Capture the cell that displays the provided text and extract its [x, y] central coordinate. 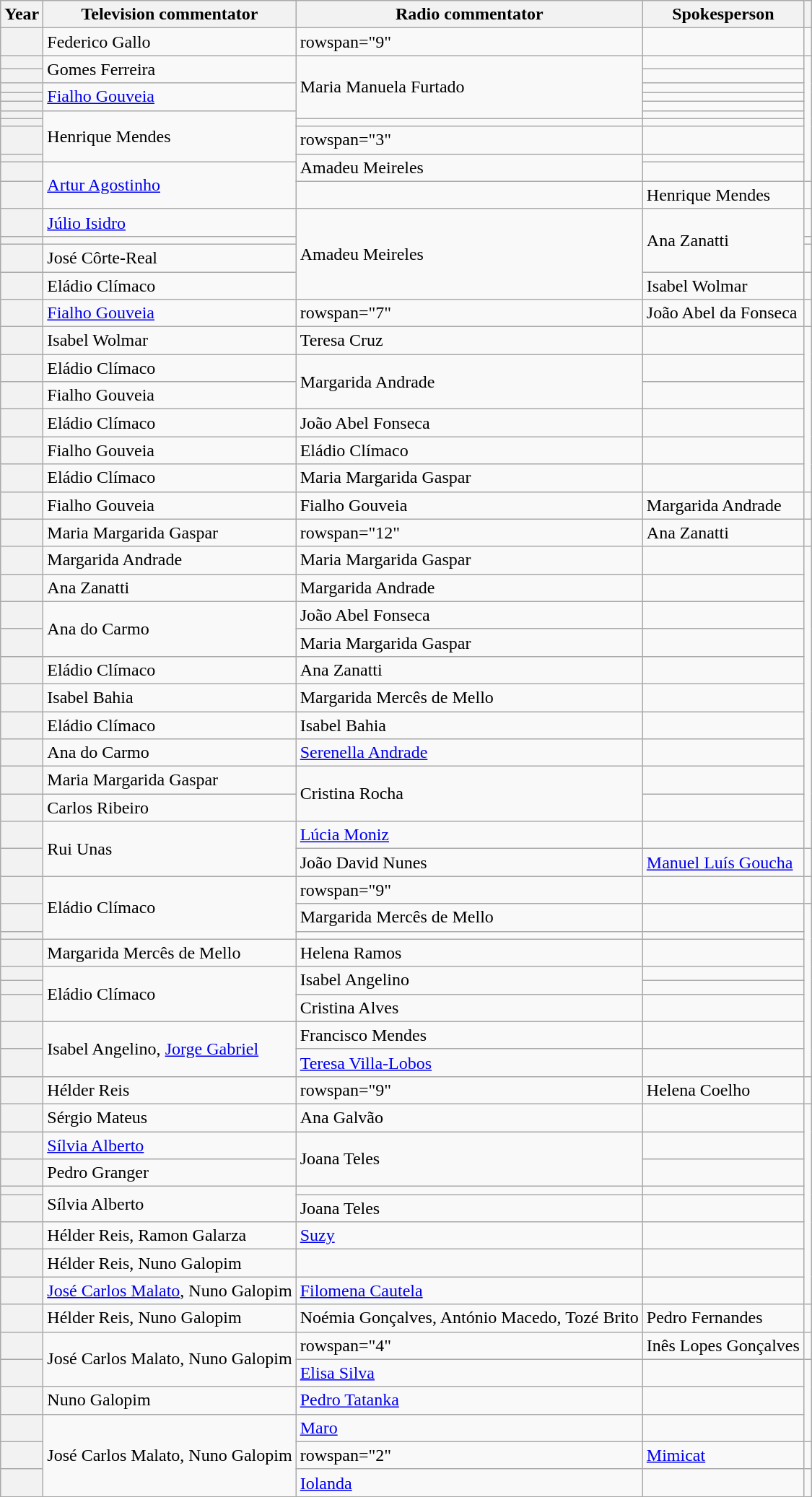
Carlos Ribeiro [170, 808]
Manuel Luís Goucha [723, 863]
Inês Lopes Gonçalves [723, 1345]
Teresa Cruz [469, 341]
Hélder Reis, Ramon Galarza [170, 1236]
Helena Coelho [723, 1090]
Cristina Rocha [469, 794]
Cristina Alves [469, 1008]
Pedro Fernandes [723, 1318]
rowspan="12" [469, 533]
Television commentator [170, 14]
João Abel da Fonseca [723, 313]
rowspan="7" [469, 313]
José Côrte-Real [170, 258]
Nuno Galopim [170, 1400]
Gomes Ferreira [170, 69]
Lúcia Moniz [469, 835]
Maria Manuela Furtado [469, 87]
João David Nunes [469, 863]
Iolanda [469, 1483]
Pedro Granger [170, 1173]
rowspan="2" [469, 1455]
Year [22, 14]
rowspan="3" [469, 140]
Sérgio Mateus [170, 1117]
Teresa Villa-Lobos [469, 1062]
Francisco Mendes [469, 1035]
Pedro Tatanka [469, 1400]
Suzy [469, 1236]
Filomena Cautela [469, 1291]
Rui Unas [170, 849]
Elisa Silva [469, 1373]
Mimicat [723, 1455]
Noémia Gonçalves, António Macedo, Tozé Brito [469, 1318]
rowspan="4" [469, 1345]
Federico Gallo [170, 42]
Artur Agostinho [170, 185]
Serenella Andrade [469, 753]
Radio commentator [469, 14]
Maro [469, 1428]
Isabel Angelino [469, 980]
Isabel Angelino, Jorge Gabriel [170, 1049]
Júlio Isidro [170, 222]
Spokesperson [723, 14]
Ana Galvão [469, 1117]
Hélder Reis [170, 1090]
Helena Ramos [469, 953]
